Output the [X, Y] coordinate of the center of the cell containing the given text.  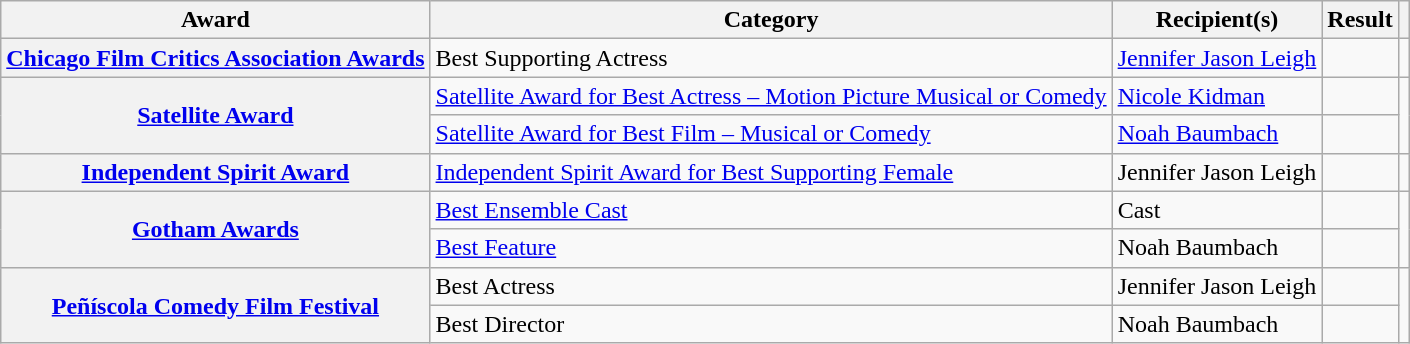
Best Supporting Actress [771, 58]
Recipient(s) [1217, 20]
Gotham Awards [216, 229]
Satellite Award for Best Film – Musical or Comedy [771, 134]
Cast [1217, 210]
Satellite Award for Best Actress – Motion Picture Musical or Comedy [771, 96]
Best Feature [771, 248]
Nicole Kidman [1217, 96]
Best Director [771, 324]
Chicago Film Critics Association Awards [216, 58]
Award [216, 20]
Independent Spirit Award [216, 172]
Best Ensemble Cast [771, 210]
Best Actress [771, 286]
Result [1360, 20]
Satellite Award [216, 115]
Peñíscola Comedy Film Festival [216, 305]
Category [771, 20]
Independent Spirit Award for Best Supporting Female [771, 172]
